Return the (X, Y) coordinate for the center point of the cell that contains the specified text.  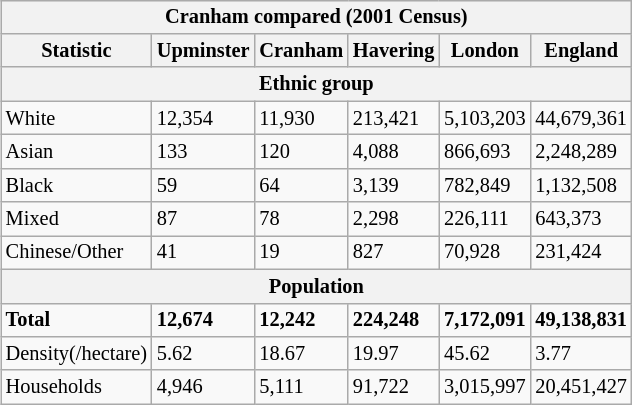
Total (76, 320)
Cranham compared (2001 Census) (316, 17)
12,354 (204, 118)
Statistic (76, 51)
Havering (394, 51)
White (76, 118)
782,849 (484, 185)
866,693 (484, 152)
19.97 (394, 354)
London (484, 51)
Asian (76, 152)
3,139 (394, 185)
11,930 (302, 118)
643,373 (580, 219)
45.62 (484, 354)
5,111 (302, 387)
226,111 (484, 219)
64 (302, 185)
Density(/hectare) (76, 354)
1,132,508 (580, 185)
19 (302, 253)
49,138,831 (580, 320)
20,451,427 (580, 387)
133 (204, 152)
827 (394, 253)
Chinese/Other (76, 253)
87 (204, 219)
18.67 (302, 354)
12,242 (302, 320)
2,298 (394, 219)
231,424 (580, 253)
213,421 (394, 118)
224,248 (394, 320)
5,103,203 (484, 118)
7,172,091 (484, 320)
4,946 (204, 387)
2,248,289 (580, 152)
3,015,997 (484, 387)
70,928 (484, 253)
91,722 (394, 387)
120 (302, 152)
5.62 (204, 354)
Cranham (302, 51)
41 (204, 253)
59 (204, 185)
Mixed (76, 219)
Ethnic group (316, 84)
4,088 (394, 152)
12,674 (204, 320)
3.77 (580, 354)
Upminster (204, 51)
44,679,361 (580, 118)
England (580, 51)
Population (316, 286)
78 (302, 219)
Households (76, 387)
Black (76, 185)
